Provide the [x, y] coordinate of the cell's center where the given text is located.  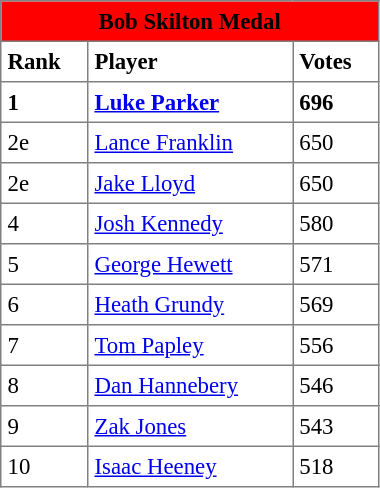
696 [336, 102]
4 [44, 223]
543 [336, 426]
Dan Hannebery [190, 385]
Isaac Heeney [190, 466]
Josh Kennedy [190, 223]
580 [336, 223]
Zak Jones [190, 426]
5 [44, 264]
10 [44, 466]
8 [44, 385]
Bob Skilton Medal [190, 21]
Tom Papley [190, 345]
George Hewett [190, 264]
Lance Franklin [190, 142]
Votes [336, 61]
556 [336, 345]
6 [44, 304]
Rank [44, 61]
546 [336, 385]
569 [336, 304]
Jake Lloyd [190, 183]
9 [44, 426]
518 [336, 466]
1 [44, 102]
7 [44, 345]
571 [336, 264]
Luke Parker [190, 102]
Heath Grundy [190, 304]
Player [190, 61]
